Search for the cell housing the specified text and yield its (X, Y) center coordinate. 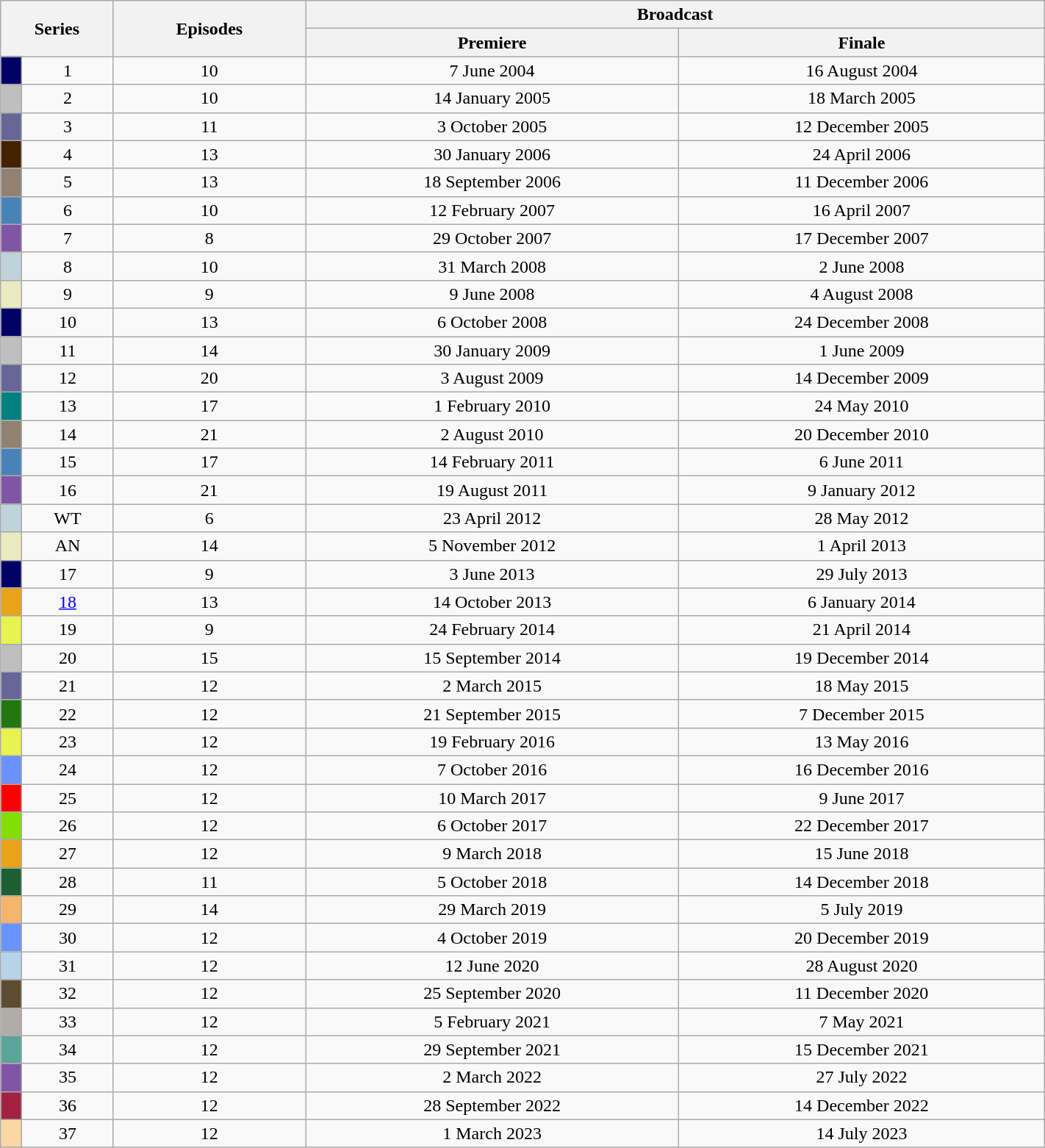
29 (68, 910)
31 March 2008 (492, 266)
2 March 2022 (492, 1077)
7 December 2015 (862, 714)
9 June 2008 (492, 294)
10 March 2017 (492, 797)
5 November 2012 (492, 546)
AN (68, 546)
16 (68, 490)
21 September 2015 (492, 714)
12 February 2007 (492, 210)
Broadcast (675, 15)
5 (68, 182)
24 (68, 769)
14 January 2005 (492, 98)
16 April 2007 (862, 210)
2 (68, 98)
7 May 2021 (862, 1022)
18 March 2005 (862, 98)
28 May 2012 (862, 518)
1 June 2009 (862, 351)
25 September 2020 (492, 994)
22 December 2017 (862, 826)
16 August 2004 (862, 71)
14 July 2023 (862, 1133)
16 December 2016 (862, 769)
19 December 2014 (862, 658)
3 August 2009 (492, 379)
2 March 2015 (492, 686)
1 (68, 71)
12 June 2020 (492, 966)
34 (68, 1050)
Episodes (209, 29)
35 (68, 1077)
1 April 2013 (862, 546)
7 October 2016 (492, 769)
12 December 2005 (862, 126)
19 February 2016 (492, 742)
5 July 2019 (862, 910)
37 (68, 1133)
3 June 2013 (492, 574)
17 December 2007 (862, 238)
5 February 2021 (492, 1022)
28 September 2022 (492, 1105)
19 (68, 630)
2 June 2008 (862, 266)
14 December 2009 (862, 379)
1 February 2010 (492, 406)
6 June 2011 (862, 462)
30 January 2006 (492, 154)
24 May 2010 (862, 406)
6 October 2017 (492, 826)
32 (68, 994)
15 June 2018 (862, 854)
11 December 2020 (862, 994)
14 February 2011 (492, 462)
7 June 2004 (492, 71)
6 January 2014 (862, 602)
15 September 2014 (492, 658)
29 July 2013 (862, 574)
19 August 2011 (492, 490)
23 (68, 742)
20 December 2019 (862, 938)
29 September 2021 (492, 1050)
Premiere (492, 43)
29 October 2007 (492, 238)
23 April 2012 (492, 518)
14 October 2013 (492, 602)
14 December 2018 (862, 882)
24 December 2008 (862, 322)
28 August 2020 (862, 966)
13 May 2016 (862, 742)
27 July 2022 (862, 1077)
31 (68, 966)
24 April 2006 (862, 154)
4 (68, 154)
18 May 2015 (862, 686)
25 (68, 797)
28 (68, 882)
9 January 2012 (862, 490)
22 (68, 714)
33 (68, 1022)
11 December 2006 (862, 182)
20 December 2010 (862, 434)
1 March 2023 (492, 1133)
Series (57, 29)
15 December 2021 (862, 1050)
4 October 2019 (492, 938)
3 October 2005 (492, 126)
30 (68, 938)
30 January 2009 (492, 351)
9 March 2018 (492, 854)
7 (68, 238)
29 March 2019 (492, 910)
18 (68, 602)
18 September 2006 (492, 182)
Finale (862, 43)
2 August 2010 (492, 434)
24 February 2014 (492, 630)
5 October 2018 (492, 882)
27 (68, 854)
36 (68, 1105)
4 August 2008 (862, 294)
9 June 2017 (862, 797)
3 (68, 126)
26 (68, 826)
14 December 2022 (862, 1105)
6 October 2008 (492, 322)
21 April 2014 (862, 630)
WT (68, 518)
